Extract the (x, y) coordinate from the center of the cell holding the provided text.  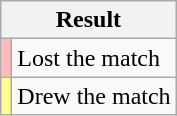
Result (88, 20)
Lost the match (94, 58)
Drew the match (94, 96)
